Scan for the cell matching the given text and deliver its (X, Y) coordinate at center. 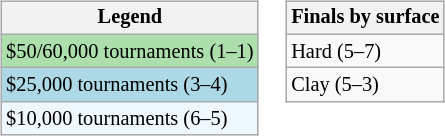
$50/60,000 tournaments (1–1) (130, 51)
Clay (5–3) (365, 85)
Legend (130, 18)
$25,000 tournaments (3–4) (130, 85)
$10,000 tournaments (6–5) (130, 119)
Hard (5–7) (365, 51)
Finals by surface (365, 18)
